Locate the cell with the specified text and output its (X, Y) center coordinate. 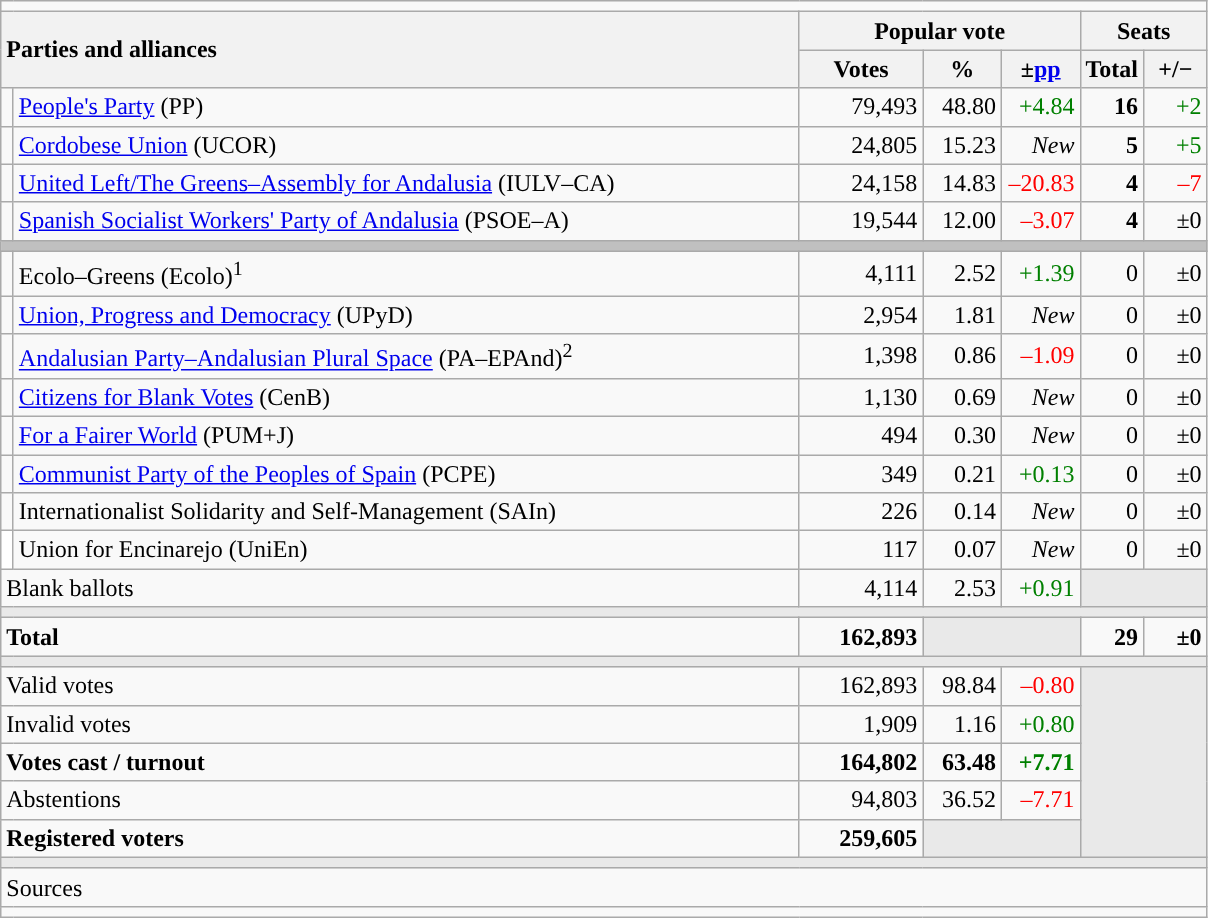
United Left/The Greens–Assembly for Andalusia (IULV–CA) (406, 183)
15.23 (962, 145)
4,114 (861, 588)
1,909 (861, 724)
Union, Progress and Democracy (UPyD) (406, 315)
0.21 (962, 474)
–7 (1176, 183)
24,805 (861, 145)
Citizens for Blank Votes (CenB) (406, 397)
94,803 (861, 800)
Popular vote (940, 31)
4,111 (861, 274)
% (962, 69)
Andalusian Party–Andalusian Plural Space (PA–EPAnd)2 (406, 356)
5 (1112, 145)
226 (861, 512)
259,605 (861, 838)
+5 (1176, 145)
–20.83 (1040, 183)
+/− (1176, 69)
Communist Party of the Peoples of Spain (PCPE) (406, 474)
48.80 (962, 107)
2.52 (962, 274)
Spanish Socialist Workers' Party of Andalusia (PSOE–A) (406, 221)
Sources (604, 887)
Internationalist Solidarity and Self-Management (SAIn) (406, 512)
Union for Encinarejo (UniEn) (406, 550)
For a Fairer World (PUM+J) (406, 435)
+0.13 (1040, 474)
–0.80 (1040, 686)
0.86 (962, 356)
0.69 (962, 397)
349 (861, 474)
164,802 (861, 762)
16 (1112, 107)
People's Party (PP) (406, 107)
0.07 (962, 550)
14.83 (962, 183)
Seats (1144, 31)
±pp (1040, 69)
12.00 (962, 221)
0.14 (962, 512)
36.52 (962, 800)
Votes cast / turnout (400, 762)
+2 (1176, 107)
Valid votes (400, 686)
98.84 (962, 686)
24,158 (861, 183)
Votes (861, 69)
+4.84 (1040, 107)
–1.09 (1040, 356)
Blank ballots (400, 588)
1.16 (962, 724)
1,398 (861, 356)
0.30 (962, 435)
29 (1112, 637)
1.81 (962, 315)
79,493 (861, 107)
+7.71 (1040, 762)
2.53 (962, 588)
+0.91 (1040, 588)
494 (861, 435)
–7.71 (1040, 800)
Ecolo–Greens (Ecolo)1 (406, 274)
1,130 (861, 397)
63.48 (962, 762)
19,544 (861, 221)
Parties and alliances (400, 50)
Cordobese Union (UCOR) (406, 145)
2,954 (861, 315)
117 (861, 550)
Abstentions (400, 800)
–3.07 (1040, 221)
+1.39 (1040, 274)
+0.80 (1040, 724)
Invalid votes (400, 724)
Registered voters (400, 838)
